Provide the [X, Y] coordinate of the cell's center where the given text is located.  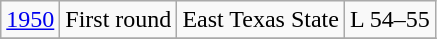
1950 [30, 20]
L 54–55 [390, 20]
East Texas State [261, 20]
First round [118, 20]
